Scan for the cell matching the given text and deliver its (X, Y) coordinate at center. 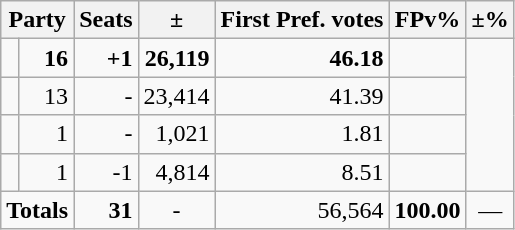
31 (106, 210)
Seats (106, 20)
1,021 (176, 134)
46.18 (302, 58)
±% (490, 20)
26,119 (176, 58)
23,414 (176, 96)
56,564 (302, 210)
-1 (106, 172)
1.81 (302, 134)
+1 (106, 58)
41.39 (302, 96)
FPv% (428, 20)
4,814 (176, 172)
± (176, 20)
— (490, 210)
Totals (38, 210)
Party (38, 20)
8.51 (302, 172)
100.00 (428, 210)
First Pref. votes (302, 20)
13 (46, 96)
16 (46, 58)
